Output the (X, Y) coordinate of the center of the cell containing the given text.  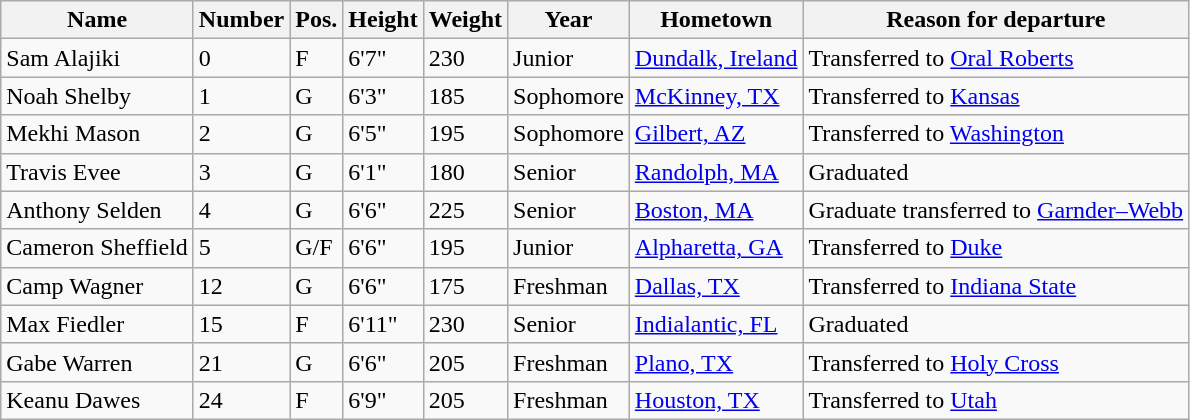
6'3" (383, 96)
Mekhi Mason (98, 134)
Transferred to Utah (996, 400)
Transferred to Oral Roberts (996, 58)
225 (465, 210)
Transferred to Holy Cross (996, 362)
Height (383, 20)
Transferred to Indiana State (996, 286)
Transferred to Kansas (996, 96)
180 (465, 172)
Hometown (716, 20)
Camp Wagner (98, 286)
6'9" (383, 400)
Transferred to Duke (996, 248)
G/F (316, 248)
Cameron Sheffield (98, 248)
6'7" (383, 58)
Travis Evee (98, 172)
24 (241, 400)
Houston, TX (716, 400)
12 (241, 286)
Reason for departure (996, 20)
Keanu Dawes (98, 400)
2 (241, 134)
McKinney, TX (716, 96)
Alpharetta, GA (716, 248)
Transferred to Washington (996, 134)
6'11" (383, 324)
Year (569, 20)
Indialantic, FL (716, 324)
Plano, TX (716, 362)
Weight (465, 20)
Gilbert, AZ (716, 134)
4 (241, 210)
Gabe Warren (98, 362)
Pos. (316, 20)
Dundalk, Ireland (716, 58)
Boston, MA (716, 210)
1 (241, 96)
Randolph, MA (716, 172)
175 (465, 286)
Dallas, TX (716, 286)
Sam Alajiki (98, 58)
Name (98, 20)
Max Fiedler (98, 324)
Anthony Selden (98, 210)
3 (241, 172)
185 (465, 96)
15 (241, 324)
Noah Shelby (98, 96)
Graduate transferred to Garnder–Webb (996, 210)
Number (241, 20)
6'5" (383, 134)
0 (241, 58)
6'1" (383, 172)
5 (241, 248)
21 (241, 362)
